From the cell containing the given text, extract its center point as (x, y) coordinate. 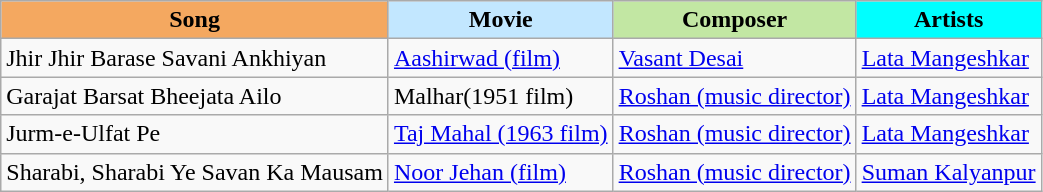
Movie (500, 20)
Taj Mahal (1963 film) (500, 134)
Sharabi, Sharabi Ye Savan Ka Mausam (195, 172)
Song (195, 20)
Aashirwad (film) (500, 58)
Jurm-e-Ulfat Pe (195, 134)
Malhar(1951 film) (500, 96)
Suman Kalyanpur (948, 172)
Composer (734, 20)
Jhir Jhir Barase Savani Ankhiyan (195, 58)
Vasant Desai (734, 58)
Noor Jehan (film) (500, 172)
Garajat Barsat Bheejata Ailo (195, 96)
Artists (948, 20)
